Output the [X, Y] coordinate of the center of the cell containing the given text.  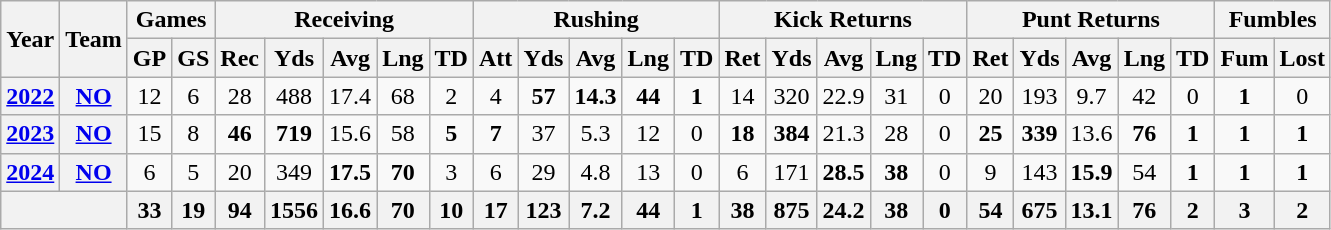
Rec [240, 58]
13.1 [1092, 210]
29 [544, 172]
13 [648, 172]
143 [1040, 172]
14 [742, 96]
9.7 [1092, 96]
875 [792, 210]
57 [544, 96]
2022 [30, 96]
16.6 [350, 210]
14.3 [596, 96]
7.2 [596, 210]
15.6 [350, 134]
8 [194, 134]
46 [240, 134]
Fum [1244, 58]
58 [403, 134]
10 [451, 210]
5.3 [596, 134]
339 [1040, 134]
GS [194, 58]
15.9 [1092, 172]
Fumbles [1272, 20]
Kick Returns [843, 20]
19 [194, 210]
Att [495, 58]
Rushing [596, 20]
15 [149, 134]
488 [294, 96]
384 [792, 134]
Games [170, 20]
31 [896, 96]
33 [149, 210]
25 [990, 134]
675 [1040, 210]
37 [544, 134]
GP [149, 58]
Year [30, 39]
Receiving [344, 20]
171 [792, 172]
22.9 [844, 96]
123 [544, 210]
68 [403, 96]
94 [240, 210]
719 [294, 134]
7 [495, 134]
17 [495, 210]
28.5 [844, 172]
18 [742, 134]
4.8 [596, 172]
193 [1040, 96]
17.4 [350, 96]
Punt Returns [1091, 20]
2023 [30, 134]
17.5 [350, 172]
9 [990, 172]
24.2 [844, 210]
320 [792, 96]
Team [94, 39]
21.3 [844, 134]
4 [495, 96]
Lost [1302, 58]
2024 [30, 172]
1556 [294, 210]
349 [294, 172]
42 [1144, 96]
13.6 [1092, 134]
